Find where the given text appears and provide that cell's center as (x, y) coordinate. 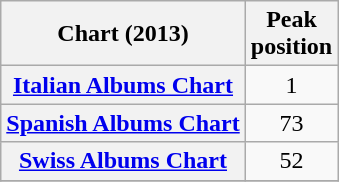
Spanish Albums Chart (123, 123)
Swiss Albums Chart (123, 161)
52 (291, 161)
Peakposition (291, 34)
1 (291, 85)
Chart (2013) (123, 34)
73 (291, 123)
Italian Albums Chart (123, 85)
